Detect which cell encompasses the target text, then output its (X, Y) center coordinate. 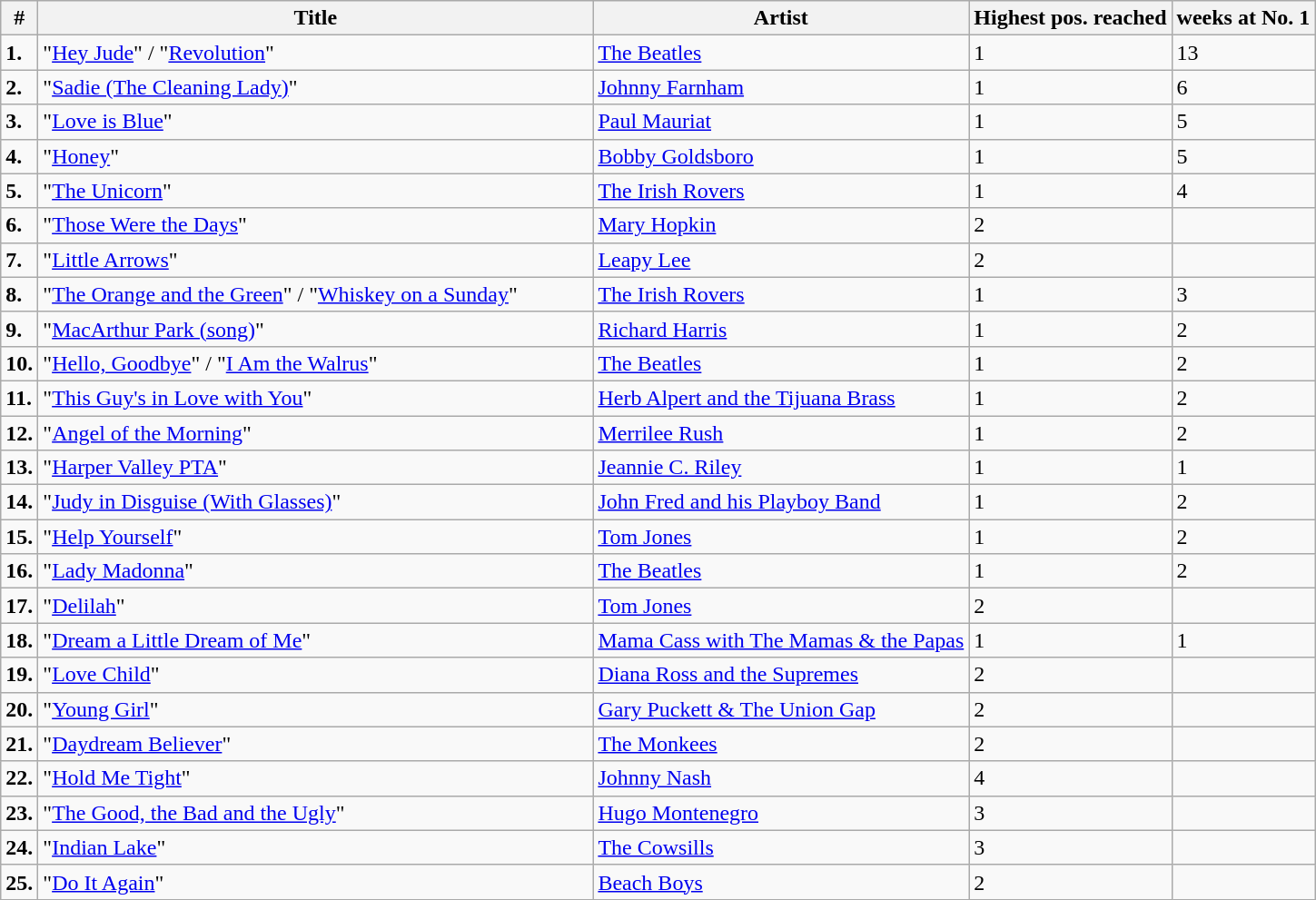
8. (20, 294)
"Dream a Little Dream of Me" (316, 640)
17. (20, 606)
20. (20, 709)
"The Good, the Bad and the Ugly" (316, 813)
"Young Girl" (316, 709)
22. (20, 778)
14. (20, 502)
"Indian Lake" (316, 847)
John Fred and his Playboy Band (781, 502)
"Little Arrows" (316, 260)
1. (20, 53)
Diana Ross and the Supremes (781, 675)
Mary Hopkin (781, 225)
11. (20, 398)
Leapy Lee (781, 260)
Mama Cass with The Mamas & the Papas (781, 640)
13 (1243, 53)
Hugo Montenegro (781, 813)
Johnny Farnham (781, 87)
"Delilah" (316, 606)
"Hello, Goodbye" / "I Am the Walrus" (316, 363)
6. (20, 225)
"The Unicorn" (316, 191)
Herb Alpert and the Tijuana Brass (781, 398)
12. (20, 433)
Highest pos. reached (1070, 18)
Bobby Goldsboro (781, 156)
"Sadie (The Cleaning Lady)" (316, 87)
10. (20, 363)
"Those Were the Days" (316, 225)
"Love is Blue" (316, 122)
"Lady Madonna" (316, 571)
18. (20, 640)
Beach Boys (781, 882)
Jeannie C. Riley (781, 468)
3. (20, 122)
4. (20, 156)
5. (20, 191)
"MacArthur Park (song)" (316, 329)
Gary Puckett & The Union Gap (781, 709)
7. (20, 260)
Richard Harris (781, 329)
15. (20, 537)
"Help Yourself" (316, 537)
"This Guy's in Love with You" (316, 398)
"Hey Jude" / "Revolution" (316, 53)
"Harper Valley PTA" (316, 468)
"Hold Me Tight" (316, 778)
"Angel of the Morning" (316, 433)
"Do It Again" (316, 882)
21. (20, 744)
"Judy in Disguise (With Glasses)" (316, 502)
13. (20, 468)
2. (20, 87)
19. (20, 675)
Title (316, 18)
# (20, 18)
The Monkees (781, 744)
24. (20, 847)
"Love Child" (316, 675)
9. (20, 329)
23. (20, 813)
25. (20, 882)
Merrilee Rush (781, 433)
The Cowsills (781, 847)
Johnny Nash (781, 778)
weeks at No. 1 (1243, 18)
Paul Mauriat (781, 122)
"Honey" (316, 156)
"Daydream Believer" (316, 744)
"The Orange and the Green" / "Whiskey on a Sunday" (316, 294)
6 (1243, 87)
16. (20, 571)
Artist (781, 18)
